Find where the given text appears and provide that cell's center as [X, Y] coordinate. 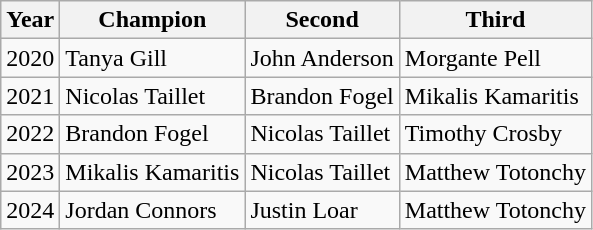
Jordan Connors [152, 210]
Timothy Crosby [495, 134]
Third [495, 20]
John Anderson [322, 58]
2024 [30, 210]
2023 [30, 172]
Justin Loar [322, 210]
Second [322, 20]
Year [30, 20]
2021 [30, 96]
Morgante Pell [495, 58]
2020 [30, 58]
2022 [30, 134]
Champion [152, 20]
Tanya Gill [152, 58]
